Identify which cell holds the provided text, then report its (X, Y) central coordinate. 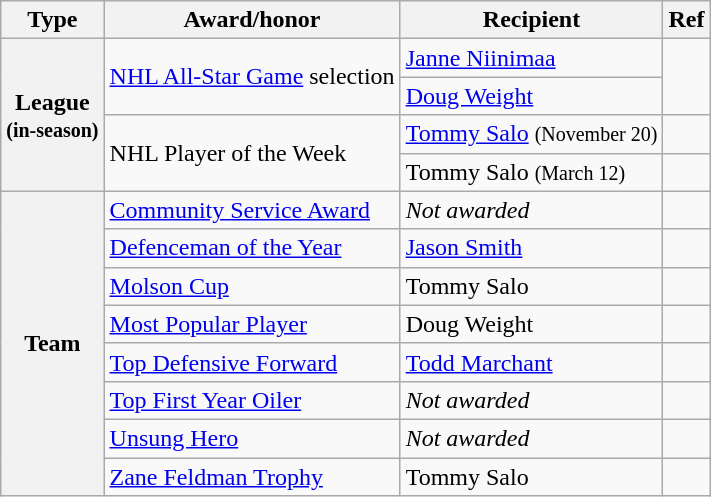
Ref (686, 20)
Team (52, 343)
League(in-season) (52, 115)
Defenceman of the Year (252, 248)
Award/honor (252, 20)
Molson Cup (252, 286)
Jason Smith (532, 248)
Top Defensive Forward (252, 362)
Most Popular Player (252, 324)
Janne Niinimaa (532, 58)
Top First Year Oiler (252, 400)
Type (52, 20)
Recipient (532, 20)
Tommy Salo (November 20) (532, 134)
NHL Player of the Week (252, 153)
NHL All-Star Game selection (252, 77)
Community Service Award (252, 210)
Unsung Hero (252, 438)
Tommy Salo (March 12) (532, 172)
Zane Feldman Trophy (252, 477)
Todd Marchant (532, 362)
